Locate the cell with the specified text and output its [X, Y] center coordinate. 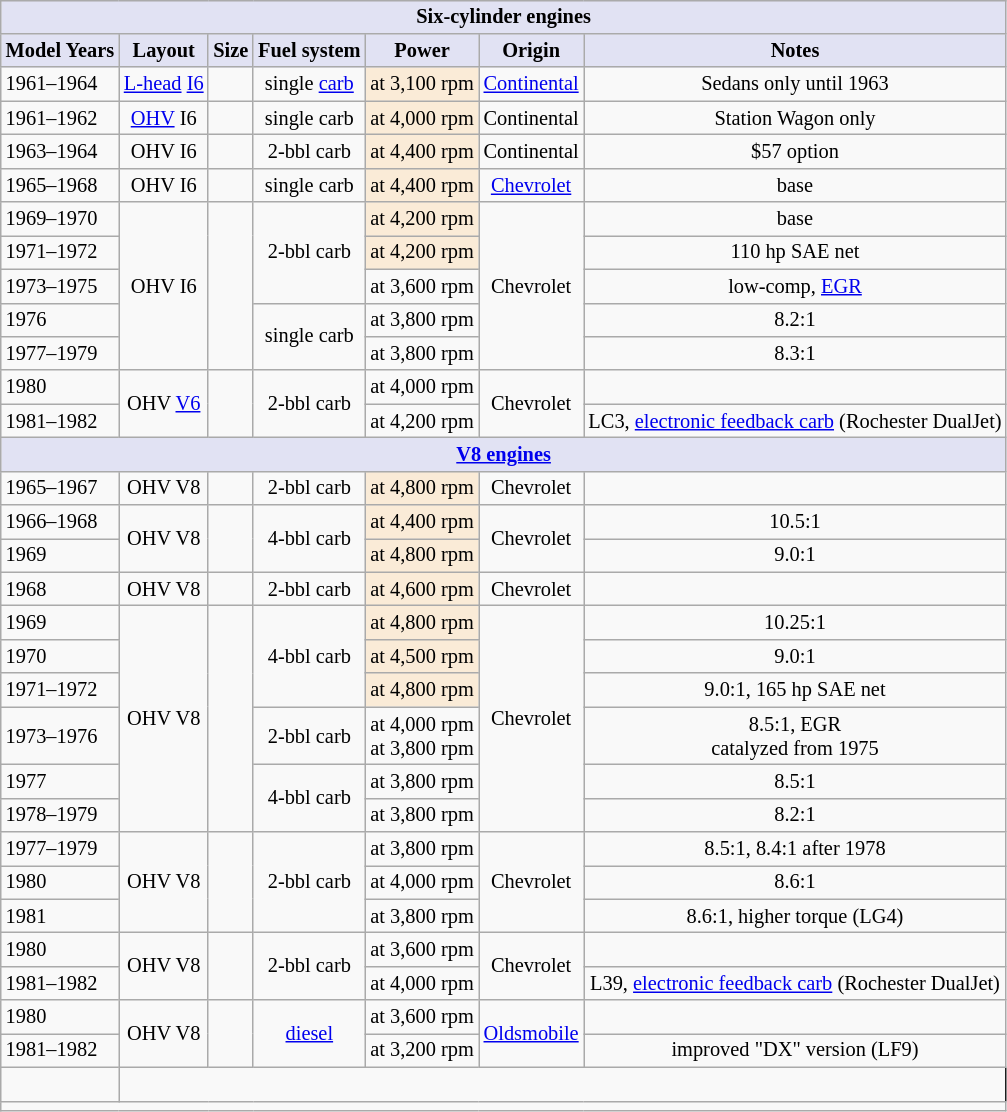
Origin [532, 51]
V8 engines [504, 455]
low-comp, EGR [796, 286]
at 3,100 rpm [422, 84]
10.25:1 [796, 623]
1969–1970 [60, 219]
Layout [164, 51]
8.6:1 [796, 883]
improved "DX" version (LF9) [796, 1051]
Fuel system [309, 51]
1977 [60, 782]
1965–1968 [60, 185]
1981 [60, 916]
Size [230, 51]
1978–1979 [60, 815]
L-head I6 [164, 84]
Power [422, 51]
L39, electronic feedback carb (Rochester DualJet) [796, 984]
8.5:1, EGRcatalyzed from 1975 [796, 736]
1976 [60, 320]
$57 option [796, 152]
1968 [60, 589]
1970 [60, 657]
110 hp SAE net [796, 253]
at 4,500 rpm [422, 657]
OHV V6 [164, 404]
at 4,600 rpm [422, 589]
8.3:1 [796, 354]
Oldsmobile [532, 1034]
Station Wagon only [796, 118]
1961–1962 [60, 118]
8.5:1, 8.4:1 after 1978 [796, 849]
Sedans only until 1963 [796, 84]
1963–1964 [60, 152]
Notes [796, 51]
Model Years [60, 51]
diesel [309, 1034]
10.5:1 [796, 522]
1965–1967 [60, 488]
1961–1964 [60, 84]
LC3, electronic feedback carb (Rochester DualJet) [796, 421]
1973–1976 [60, 736]
8.5:1 [796, 782]
8.6:1, higher torque (LG4) [796, 916]
Six-cylinder engines [504, 17]
9.0:1, 165 hp SAE net [796, 690]
1973–1975 [60, 286]
at 4,000 rpm at 3,800 rpm [422, 736]
1966–1968 [60, 522]
at 3,200 rpm [422, 1051]
